Extract the (X, Y) coordinate from the center of the cell holding the provided text.  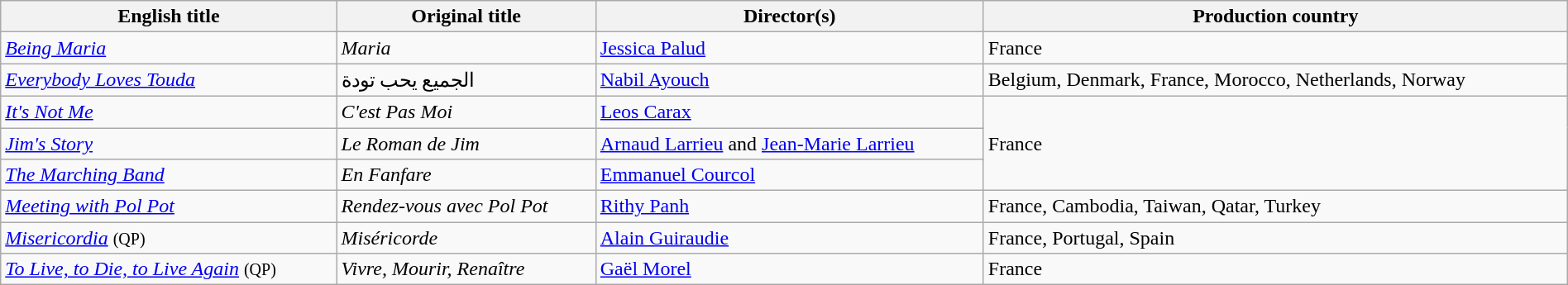
English title (169, 17)
Director(s) (789, 17)
Production country (1275, 17)
Jim's Story (169, 143)
Being Maria (169, 48)
To Live, to Die, to Live Again (QP) (169, 269)
France, Cambodia, Taiwan, Qatar, Turkey (1275, 207)
Nabil Ayouch (789, 80)
Rithy Panh (789, 207)
Maria (466, 48)
C'est Pas Moi (466, 112)
Gaël Morel (789, 269)
France, Portugal, Spain (1275, 238)
الجميع يحب تودة (466, 80)
It's Not Me (169, 112)
Alain Guiraudie (789, 238)
The Marching Band (169, 175)
En Fanfare (466, 175)
Jessica Palud (789, 48)
Belgium, Denmark, France, Morocco, Netherlands, Norway (1275, 80)
Meeting with Pol Pot (169, 207)
Everybody Loves Touda (169, 80)
Le Roman de Jim (466, 143)
Original title (466, 17)
Miséricorde (466, 238)
Emmanuel Courcol (789, 175)
Vivre, Mourir, Renaître (466, 269)
Arnaud Larrieu and Jean-Marie Larrieu (789, 143)
Leos Carax (789, 112)
Misericordia (QP) (169, 238)
Rendez-vous avec Pol Pot (466, 207)
